Find where the given text appears and provide that cell's center as [X, Y] coordinate. 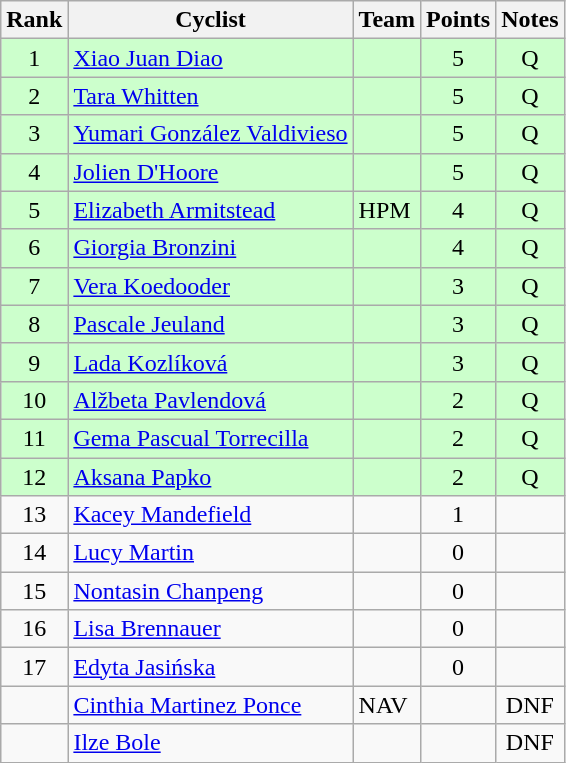
Lucy Martin [210, 553]
Rank [34, 20]
11 [34, 438]
Alžbeta Pavlendová [210, 400]
Lada Kozlíková [210, 362]
Tara Whitten [210, 96]
Pascale Jeuland [210, 324]
Lisa Brennauer [210, 629]
Aksana Papko [210, 477]
Kacey Mandefield [210, 515]
12 [34, 477]
9 [34, 362]
Cyclist [210, 20]
Xiao Juan Diao [210, 58]
Ilze Bole [210, 743]
Notes [530, 20]
Team [387, 20]
HPM [387, 210]
14 [34, 553]
16 [34, 629]
6 [34, 248]
Jolien D'Hoore [210, 172]
13 [34, 515]
Vera Koedooder [210, 286]
17 [34, 667]
7 [34, 286]
15 [34, 591]
Cinthia Martinez Ponce [210, 705]
8 [34, 324]
Elizabeth Armitstead [210, 210]
Giorgia Bronzini [210, 248]
Nontasin Chanpeng [210, 591]
Edyta Jasińska [210, 667]
10 [34, 400]
NAV [387, 705]
Gema Pascual Torrecilla [210, 438]
Points [458, 20]
Yumari González Valdivieso [210, 134]
